Find where the given text appears and provide that cell's center as (X, Y) coordinate. 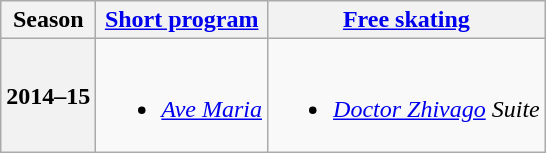
Short program (182, 20)
2014–15 (48, 96)
Free skating (407, 20)
Ave Maria (182, 96)
Doctor Zhivago Suite (407, 96)
Season (48, 20)
